Find where the given text appears and provide that cell's center as [x, y] coordinate. 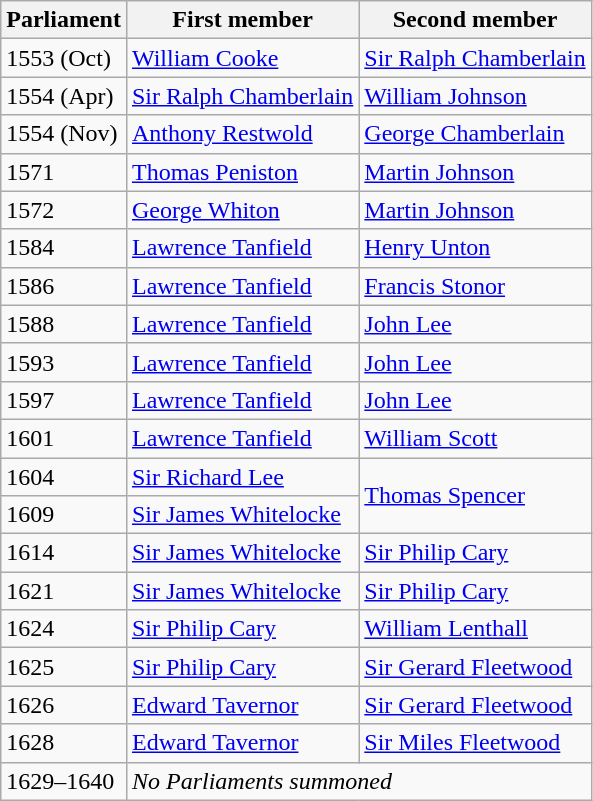
Sir Richard Lee [242, 477]
1584 [64, 248]
1571 [64, 172]
1624 [64, 629]
1586 [64, 286]
Second member [475, 20]
George Whiton [242, 210]
Henry Unton [475, 248]
1629–1640 [64, 781]
1588 [64, 324]
1553 (Oct) [64, 58]
1593 [64, 362]
Parliament [64, 20]
William Lenthall [475, 629]
Thomas Peniston [242, 172]
1628 [64, 743]
1626 [64, 705]
No Parliaments summoned [358, 781]
George Chamberlain [475, 134]
1597 [64, 400]
Sir Miles Fleetwood [475, 743]
1625 [64, 667]
Thomas Spencer [475, 496]
1601 [64, 438]
1609 [64, 515]
Anthony Restwold [242, 134]
Francis Stonor [475, 286]
1554 (Apr) [64, 96]
William Scott [475, 438]
1604 [64, 477]
1614 [64, 553]
William Cooke [242, 58]
1554 (Nov) [64, 134]
First member [242, 20]
1621 [64, 591]
1572 [64, 210]
William Johnson [475, 96]
